Return [x, y] of the center of cell containing provided text 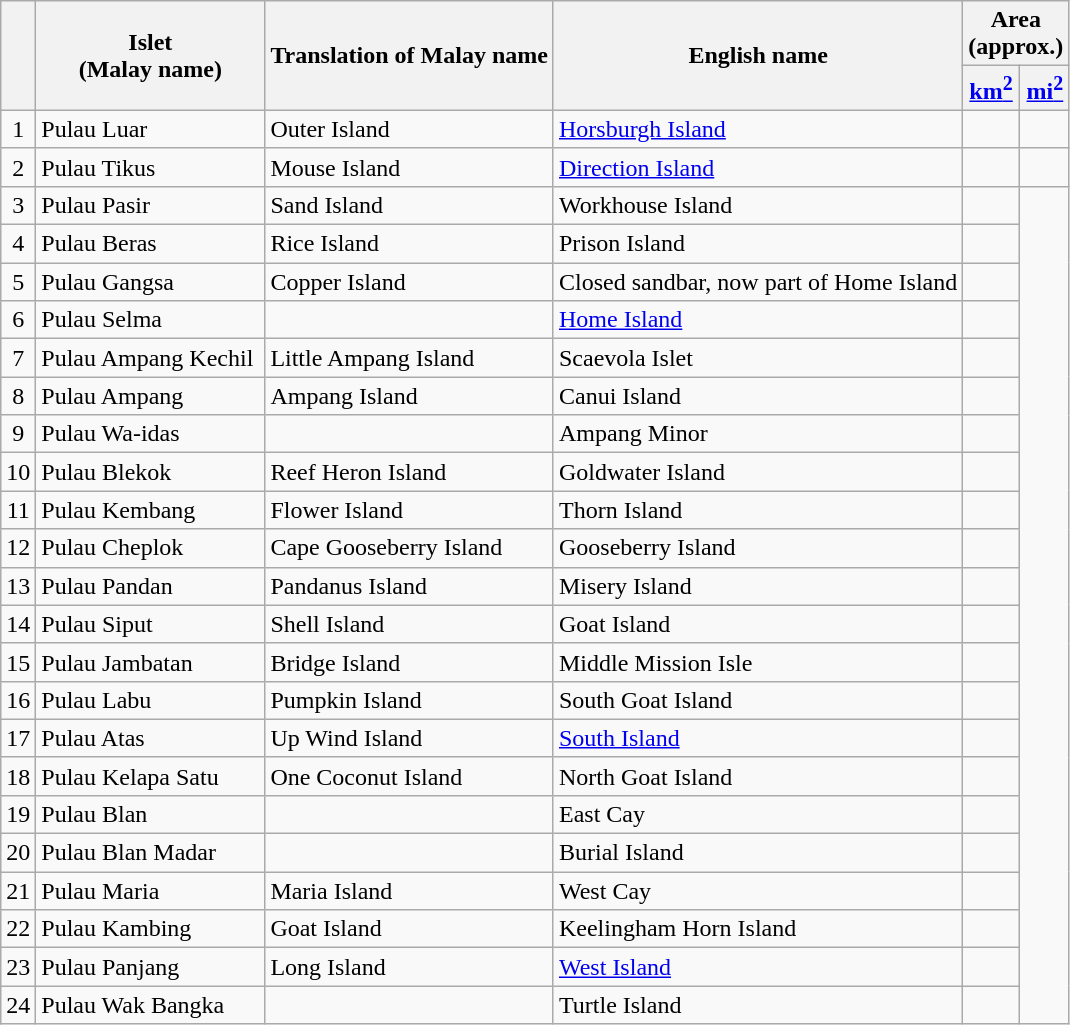
Flower Island [410, 510]
Canui Island [758, 396]
Pulau Blan [150, 814]
Pulau Blekok [150, 472]
Pulau Gangsa [150, 282]
Pulau Kambing [150, 929]
East Cay [758, 814]
Copper Island [410, 282]
Maria Island [410, 891]
Turtle Island [758, 1005]
mi2 [1044, 88]
Home Island [758, 320]
24 [18, 1005]
Pulau Cheplok [150, 548]
Burial Island [758, 853]
Bridge Island [410, 662]
Middle Mission Isle [758, 662]
3 [18, 205]
South Island [758, 738]
19 [18, 814]
Prison Island [758, 244]
Horsburgh Island [758, 129]
Mouse Island [410, 167]
Pulau Tikus [150, 167]
Pulau Pandan [150, 586]
1 [18, 129]
Long Island [410, 967]
Pulau Siput [150, 624]
Ampang Island [410, 396]
Thorn Island [758, 510]
Pumpkin Island [410, 700]
14 [18, 624]
Pulau Panjang [150, 967]
Closed sandbar, now part of Home Island [758, 282]
Ampang Minor [758, 434]
Gooseberry Island [758, 548]
Little Ampang Island [410, 358]
23 [18, 967]
Direction Island [758, 167]
Pulau Jambatan [150, 662]
9 [18, 434]
Outer Island [410, 129]
km2 [991, 88]
6 [18, 320]
One Coconut Island [410, 776]
10 [18, 472]
Scaevola Islet [758, 358]
West Cay [758, 891]
English name [758, 56]
Up Wind Island [410, 738]
Reef Heron Island [410, 472]
4 [18, 244]
North Goat Island [758, 776]
Pulau Selma [150, 320]
Pulau Wak Bangka [150, 1005]
21 [18, 891]
2 [18, 167]
Cape Gooseberry Island [410, 548]
7 [18, 358]
Pulau Blan Madar [150, 853]
18 [18, 776]
11 [18, 510]
12 [18, 548]
Misery Island [758, 586]
15 [18, 662]
Pulau Labu [150, 700]
South Goat Island [758, 700]
Goldwater Island [758, 472]
13 [18, 586]
Rice Island [410, 244]
5 [18, 282]
Pulau Luar [150, 129]
Sand Island [410, 205]
Pulau Kembang [150, 510]
Translation of Malay name [410, 56]
Pulau Maria [150, 891]
17 [18, 738]
16 [18, 700]
Area(approx.) [1016, 34]
Pulau Beras [150, 244]
Islet(Malay name) [150, 56]
Pulau Atas [150, 738]
West Island [758, 967]
Shell Island [410, 624]
Pulau Ampang [150, 396]
Pulau Pasir [150, 205]
Pulau Wa-idas [150, 434]
20 [18, 853]
Keelingham Horn Island [758, 929]
Pulau Ampang Kechil [150, 358]
8 [18, 396]
Pulau Kelapa Satu [150, 776]
Workhouse Island [758, 205]
Pandanus Island [410, 586]
22 [18, 929]
